Detect which cell encompasses the target text, then output its [x, y] center coordinate. 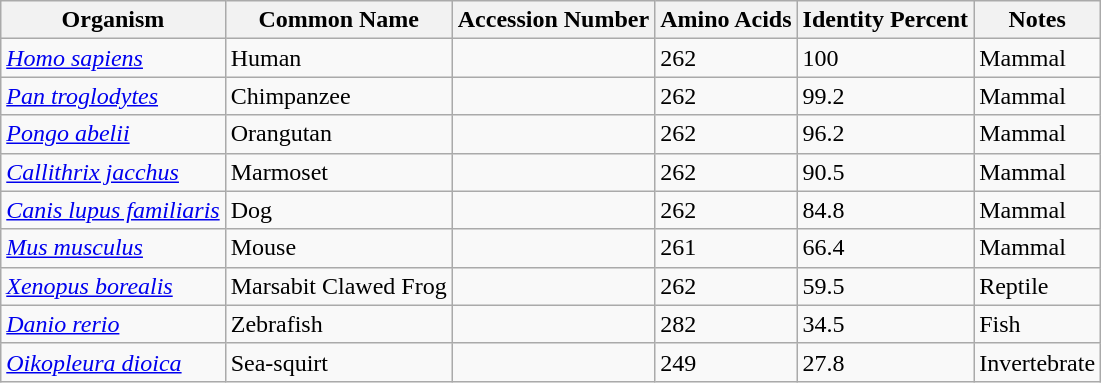
282 [726, 324]
Mouse [338, 248]
Xenopus borealis [113, 286]
Pongo abelii [113, 134]
84.8 [886, 210]
Reptile [1038, 286]
Dog [338, 210]
Zebrafish [338, 324]
249 [726, 362]
Oikopleura dioica [113, 362]
Sea-squirt [338, 362]
59.5 [886, 286]
Marmoset [338, 172]
Pan troglodytes [113, 96]
99.2 [886, 96]
Invertebrate [1038, 362]
Common Name [338, 20]
Notes [1038, 20]
100 [886, 58]
Orangutan [338, 134]
Danio rerio [113, 324]
Fish [1038, 324]
Identity Percent [886, 20]
Canis lupus familiaris [113, 210]
96.2 [886, 134]
Chimpanzee [338, 96]
Callithrix jacchus [113, 172]
34.5 [886, 324]
Organism [113, 20]
Marsabit Clawed Frog [338, 286]
Accession Number [553, 20]
66.4 [886, 248]
Amino Acids [726, 20]
27.8 [886, 362]
261 [726, 248]
Homo sapiens [113, 58]
90.5 [886, 172]
Mus musculus [113, 248]
Human [338, 58]
